For the text-containing cell, return its midpoint in [x, y] coordinate format. 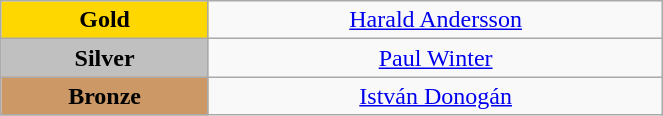
Harald Andersson [435, 20]
Paul Winter [435, 58]
Bronze [105, 96]
Gold [105, 20]
István Donogán [435, 96]
Silver [105, 58]
